For the text-containing cell, return its midpoint in [x, y] coordinate format. 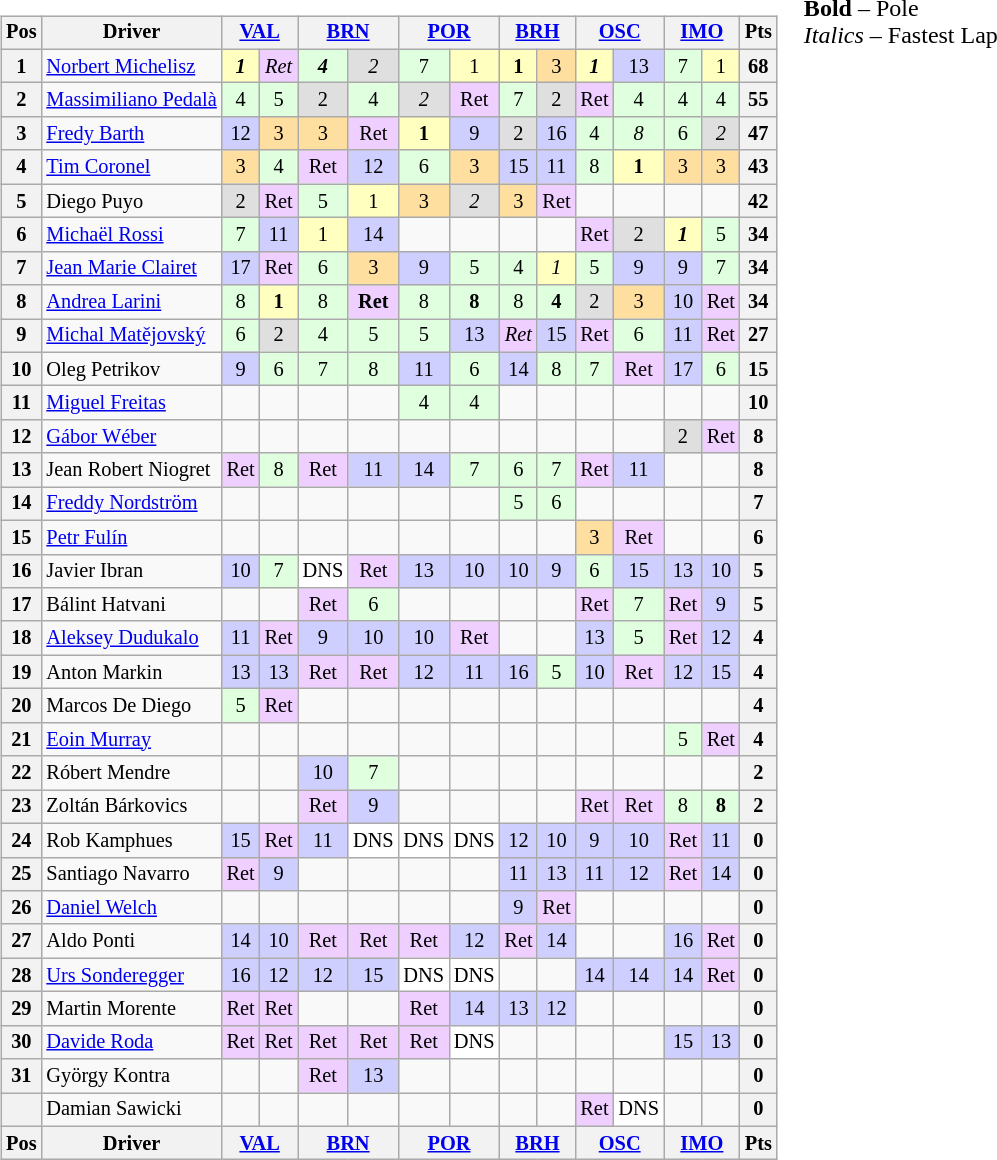
22 [21, 773]
György Kontra [131, 1076]
Aleksey Dudukalo [131, 638]
28 [21, 975]
Aldo Ponti [131, 941]
Javier Ibran [131, 571]
Oleg Petrikov [131, 369]
Jean Robert Niogret [131, 470]
23 [21, 807]
25 [21, 874]
68 [758, 66]
Michal Matějovský [131, 336]
Petr Fulín [131, 537]
20 [21, 706]
Freddy Nordström [131, 504]
Damian Sawicki [131, 1110]
Martin Morente [131, 1009]
Davide Roda [131, 1042]
Miguel Freitas [131, 403]
Andrea Larini [131, 302]
Norbert Michelisz [131, 66]
Daniel Welch [131, 908]
Diego Puyo [131, 201]
Rob Kamphues [131, 840]
29 [21, 1009]
Tim Coronel [131, 167]
19 [21, 672]
30 [21, 1042]
Marcos De Diego [131, 706]
21 [21, 739]
Gábor Wéber [131, 437]
Urs Sonderegger [131, 975]
Jean Marie Clairet [131, 268]
31 [21, 1076]
Eoin Murray [131, 739]
55 [758, 100]
43 [758, 167]
Zoltán Bárkovics [131, 807]
Bálint Hatvani [131, 605]
Massimiliano Pedalà [131, 100]
Róbert Mendre [131, 773]
42 [758, 201]
Santiago Navarro [131, 874]
24 [21, 840]
Fredy Barth [131, 134]
47 [758, 134]
Michaël Rossi [131, 235]
18 [21, 638]
26 [21, 908]
Anton Markin [131, 672]
